For the text-containing cell, return its midpoint in (x, y) coordinate format. 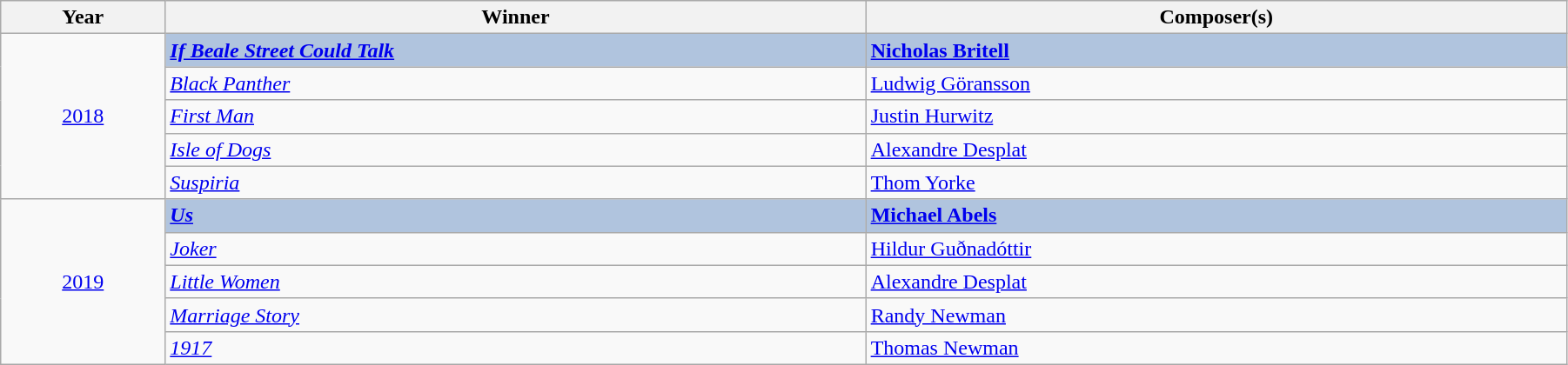
Us (515, 216)
Suspiria (515, 182)
Michael Abels (1216, 216)
Ludwig Göransson (1216, 83)
Thom Yorke (1216, 182)
Black Panther (515, 83)
Marriage Story (515, 315)
Hildur Guðnadóttir (1216, 249)
1917 (515, 348)
First Man (515, 116)
Winner (515, 17)
Year (84, 17)
Thomas Newman (1216, 348)
If Beale Street Could Talk (515, 50)
Randy Newman (1216, 315)
Little Women (515, 282)
2018 (84, 116)
Justin Hurwitz (1216, 116)
2019 (84, 282)
Isle of Dogs (515, 149)
Nicholas Britell (1216, 50)
Composer(s) (1216, 17)
Joker (515, 249)
